Find where the given text appears and provide that cell's center as (x, y) coordinate. 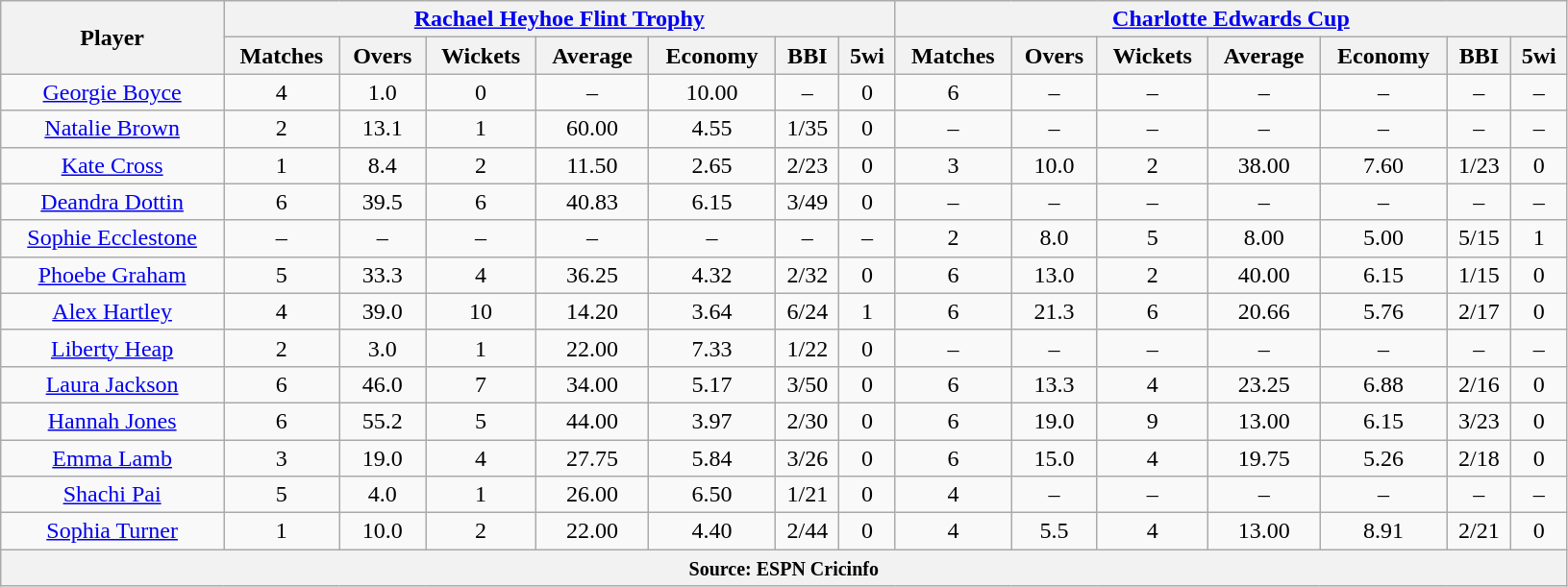
19.75 (1263, 458)
Kate Cross (112, 165)
1.0 (383, 92)
13.3 (1054, 384)
9 (1152, 421)
3.97 (711, 421)
1/22 (808, 348)
6/24 (808, 311)
60.00 (592, 129)
14.20 (592, 311)
8.0 (1054, 238)
7 (481, 384)
3/49 (808, 202)
4.32 (711, 275)
Player (112, 37)
Phoebe Graham (112, 275)
2/30 (808, 421)
2/21 (1479, 531)
8.00 (1263, 238)
5.00 (1383, 238)
5.84 (711, 458)
2.65 (711, 165)
38.00 (1263, 165)
39.0 (383, 311)
4.55 (711, 129)
1/23 (1479, 165)
6.50 (711, 495)
5.17 (711, 384)
8.91 (1383, 531)
2/18 (1479, 458)
26.00 (592, 495)
13.0 (1054, 275)
10.00 (711, 92)
Laura Jackson (112, 384)
44.00 (592, 421)
13.1 (383, 129)
55.2 (383, 421)
Deandra Dottin (112, 202)
5.5 (1054, 531)
2/16 (1479, 384)
Liberty Heap (112, 348)
46.0 (383, 384)
Source: ESPN Cricinfo (784, 568)
Sophia Turner (112, 531)
Hannah Jones (112, 421)
27.75 (592, 458)
Sophie Ecclestone (112, 238)
1/21 (808, 495)
3.0 (383, 348)
4.0 (383, 495)
2/17 (1479, 311)
7.33 (711, 348)
11.50 (592, 165)
5.26 (1383, 458)
36.25 (592, 275)
2/44 (808, 531)
1/15 (1479, 275)
1/35 (808, 129)
5/15 (1479, 238)
10 (481, 311)
20.66 (1263, 311)
39.5 (383, 202)
33.3 (383, 275)
21.3 (1054, 311)
Natalie Brown (112, 129)
40.00 (1263, 275)
7.60 (1383, 165)
Charlotte Edwards Cup (1231, 19)
Georgie Boyce (112, 92)
5.76 (1383, 311)
6.88 (1383, 384)
3/26 (808, 458)
34.00 (592, 384)
3.64 (711, 311)
23.25 (1263, 384)
2/32 (808, 275)
4.40 (711, 531)
8.4 (383, 165)
15.0 (1054, 458)
40.83 (592, 202)
3/23 (1479, 421)
Emma Lamb (112, 458)
Alex Hartley (112, 311)
Rachael Heyhoe Flint Trophy (560, 19)
3/50 (808, 384)
Shachi Pai (112, 495)
2/23 (808, 165)
